Search for the cell housing the specified text and yield its [X, Y] center coordinate. 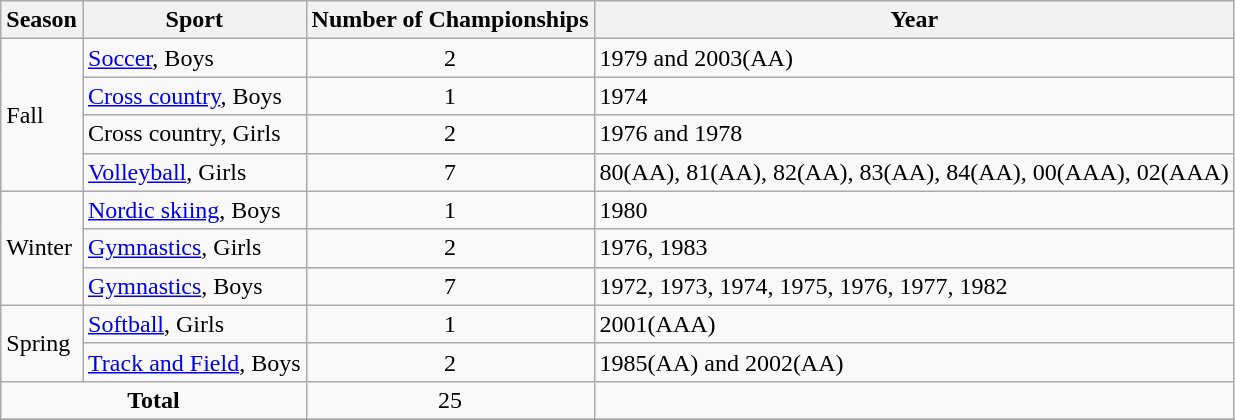
1979 and 2003(AA) [914, 58]
Number of Championships [450, 20]
1976, 1983 [914, 248]
Fall [42, 115]
Year [914, 20]
Softball, Girls [194, 324]
Winter [42, 248]
Cross country, Boys [194, 96]
Sport [194, 20]
25 [450, 400]
1985(AA) and 2002(AA) [914, 362]
1972, 1973, 1974, 1975, 1976, 1977, 1982 [914, 286]
Cross country, Girls [194, 134]
Spring [42, 343]
1974 [914, 96]
1980 [914, 210]
Track and Field, Boys [194, 362]
1976 and 1978 [914, 134]
80(AA), 81(AA), 82(AA), 83(AA), 84(AA), 00(AAA), 02(AAA) [914, 172]
Gymnastics, Girls [194, 248]
Season [42, 20]
Soccer, Boys [194, 58]
Total [154, 400]
Volleyball, Girls [194, 172]
2001(AAA) [914, 324]
Gymnastics, Boys [194, 286]
Nordic skiing, Boys [194, 210]
